Return the (X, Y) coordinate for the center point of the cell that contains the specified text.  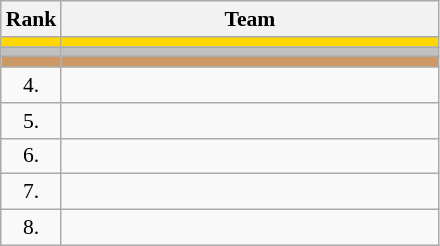
Rank (32, 19)
4. (32, 85)
7. (32, 192)
6. (32, 156)
8. (32, 228)
5. (32, 121)
Team (250, 19)
